Find where the given text appears and provide that cell's center as (X, Y) coordinate. 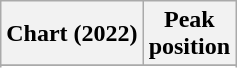
Chart (2022) (72, 34)
Peakposition (189, 34)
